Extract the (X, Y) coordinate from the center of the cell holding the provided text.  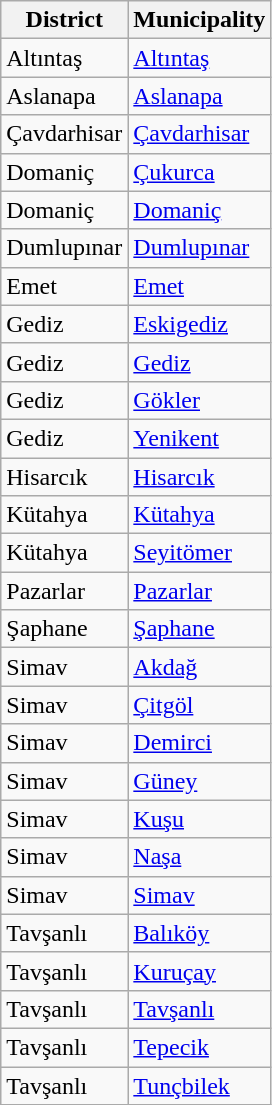
Municipality (200, 20)
Seyitömer (200, 553)
Tepecik (200, 1047)
Eskigediz (200, 324)
Naşa (200, 857)
Güney (200, 781)
Çukurca (200, 172)
District (64, 20)
Çitgöl (200, 705)
Kuşu (200, 819)
Gökler (200, 400)
Tunçbilek (200, 1085)
Balıköy (200, 933)
Demirci (200, 743)
Akdağ (200, 667)
Yenikent (200, 438)
Kuruçay (200, 971)
